Identify which cell holds the provided text, then report its [x, y] central coordinate. 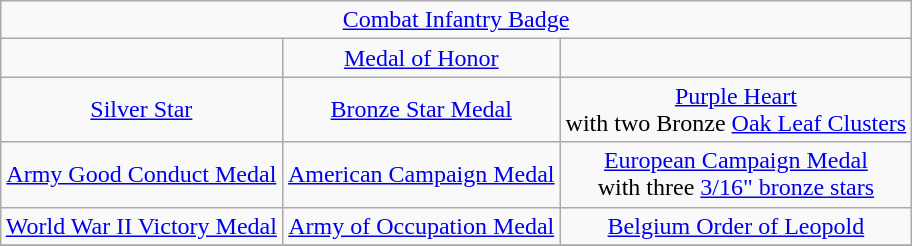
Silver Star [141, 110]
Army of Occupation Medal [421, 226]
World War II Victory Medal [141, 226]
Medal of Honor [421, 58]
Army Good Conduct Medal [141, 174]
Purple Heart with two Bronze Oak Leaf Clusters [736, 110]
Belgium Order of Leopold [736, 226]
European Campaign Medalwith three 3/16" bronze stars [736, 174]
Bronze Star Medal [421, 110]
American Campaign Medal [421, 174]
Combat Infantry Badge [456, 20]
